From the cell containing the given text, extract its center point as [x, y] coordinate. 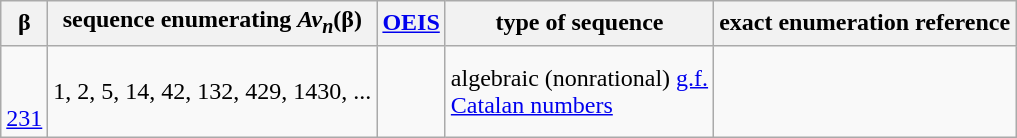
1, 2, 5, 14, 42, 132, 429, 1430, ... [212, 91]
exact enumeration reference [865, 23]
type of sequence [579, 23]
OEIS [411, 23]
algebraic (nonrational) g.f. Catalan numbers [579, 91]
sequence enumerating Avn(β) [212, 23]
231 [24, 91]
β [24, 23]
